For the text-containing cell, return its midpoint in [x, y] coordinate format. 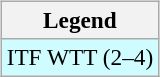
ITF WTT (2–4) [80, 57]
Legend [80, 20]
